Search for the cell housing the specified text and yield its [X, Y] center coordinate. 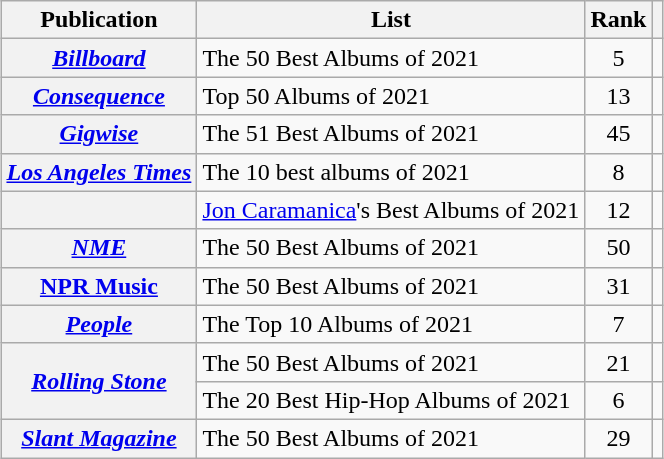
Gigwise [99, 134]
Rank [618, 20]
Jon Caramanica's Best Albums of 2021 [391, 210]
6 [618, 400]
The 20 Best Hip-Hop Albums of 2021 [391, 400]
Billboard [99, 58]
List [391, 20]
People [99, 324]
The 51 Best Albums of 2021 [391, 134]
8 [618, 172]
21 [618, 362]
13 [618, 96]
45 [618, 134]
Los Angeles Times [99, 172]
Rolling Stone [99, 381]
Top 50 Albums of 2021 [391, 96]
NPR Music [99, 286]
5 [618, 58]
50 [618, 248]
The Top 10 Albums of 2021 [391, 324]
NME [99, 248]
31 [618, 286]
Consequence [99, 96]
Slant Magazine [99, 438]
29 [618, 438]
12 [618, 210]
7 [618, 324]
Publication [99, 20]
The 10 best albums of 2021 [391, 172]
